Capture the cell that displays the provided text and extract its (x, y) central coordinate. 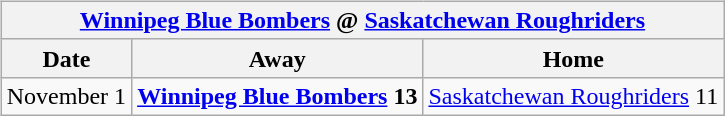
Saskatchewan Roughriders 11 (574, 96)
November 1 (66, 96)
Winnipeg Blue Bombers @ Saskatchewan Roughriders (362, 20)
Date (66, 58)
Home (574, 58)
Away (278, 58)
Winnipeg Blue Bombers 13 (278, 96)
